Extract the (x, y) coordinate from the center of the cell holding the provided text.  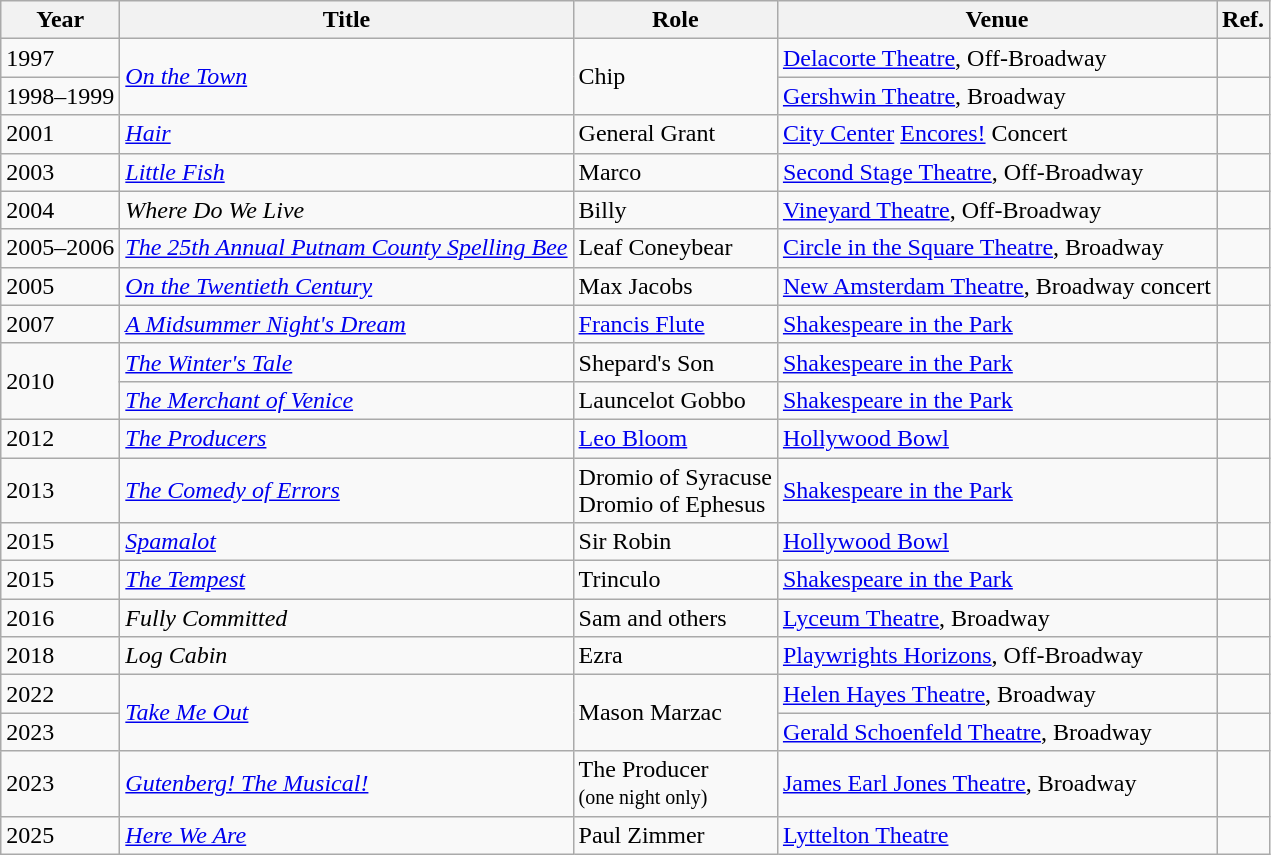
Second Stage Theatre, Off-Broadway (996, 172)
The Tempest (346, 580)
2012 (60, 438)
On the Twentieth Century (346, 286)
2018 (60, 656)
The Winter's Tale (346, 362)
Hair (346, 134)
The 25th Annual Putnam County Spelling Bee (346, 248)
Max Jacobs (675, 286)
Helen Hayes Theatre, Broadway (996, 694)
Little Fish (346, 172)
2005 (60, 286)
Log Cabin (346, 656)
The Producer(one night only) (675, 784)
Ezra (675, 656)
New Amsterdam Theatre, Broadway concert (996, 286)
Title (346, 20)
Leo Bloom (675, 438)
Playwrights Horizons, Off-Broadway (996, 656)
Mason Marzac (675, 713)
2025 (60, 835)
A Midsummer Night's Dream (346, 324)
Sir Robin (675, 542)
Launcelot Gobbo (675, 400)
2022 (60, 694)
General Grant (675, 134)
2003 (60, 172)
Shepard's Son (675, 362)
2016 (60, 618)
Lyceum Theatre, Broadway (996, 618)
1997 (60, 58)
Here We Are (346, 835)
Spamalot (346, 542)
2007 (60, 324)
Dromio of Syracuse Dromio of Ephesus (675, 490)
2005–2006 (60, 248)
Marco (675, 172)
Role (675, 20)
Gershwin Theatre, Broadway (996, 96)
2010 (60, 381)
Sam and others (675, 618)
2004 (60, 210)
Lyttelton Theatre (996, 835)
Gerald Schoenfeld Theatre, Broadway (996, 732)
1998–1999 (60, 96)
Paul Zimmer (675, 835)
On the Town (346, 77)
2013 (60, 490)
The Merchant of Venice (346, 400)
Francis Flute (675, 324)
City Center Encores! Concert (996, 134)
The Comedy of Errors (346, 490)
Circle in the Square Theatre, Broadway (996, 248)
Year (60, 20)
Trinculo (675, 580)
Gutenberg! The Musical! (346, 784)
Delacorte Theatre, Off-Broadway (996, 58)
Fully Committed (346, 618)
James Earl Jones Theatre, Broadway (996, 784)
Chip (675, 77)
2001 (60, 134)
Take Me Out (346, 713)
Vineyard Theatre, Off-Broadway (996, 210)
Ref. (1244, 20)
The Producers (346, 438)
Venue (996, 20)
Leaf Coneybear (675, 248)
Billy (675, 210)
Where Do We Live (346, 210)
